Identify which cell holds the provided text, then report its (X, Y) central coordinate. 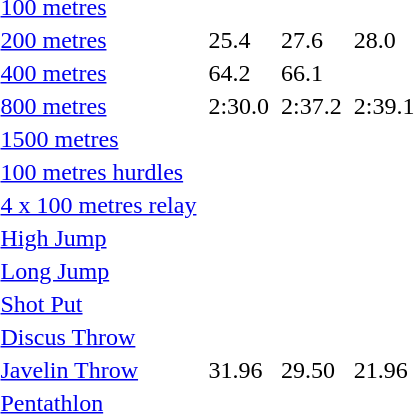
66.1 (312, 73)
27.6 (312, 40)
64.2 (239, 73)
2:37.2 (312, 106)
29.50 (312, 370)
31.96 (239, 370)
2:30.0 (239, 106)
25.4 (239, 40)
